Provide the (X, Y) coordinate of the cell's center where the given text is located.  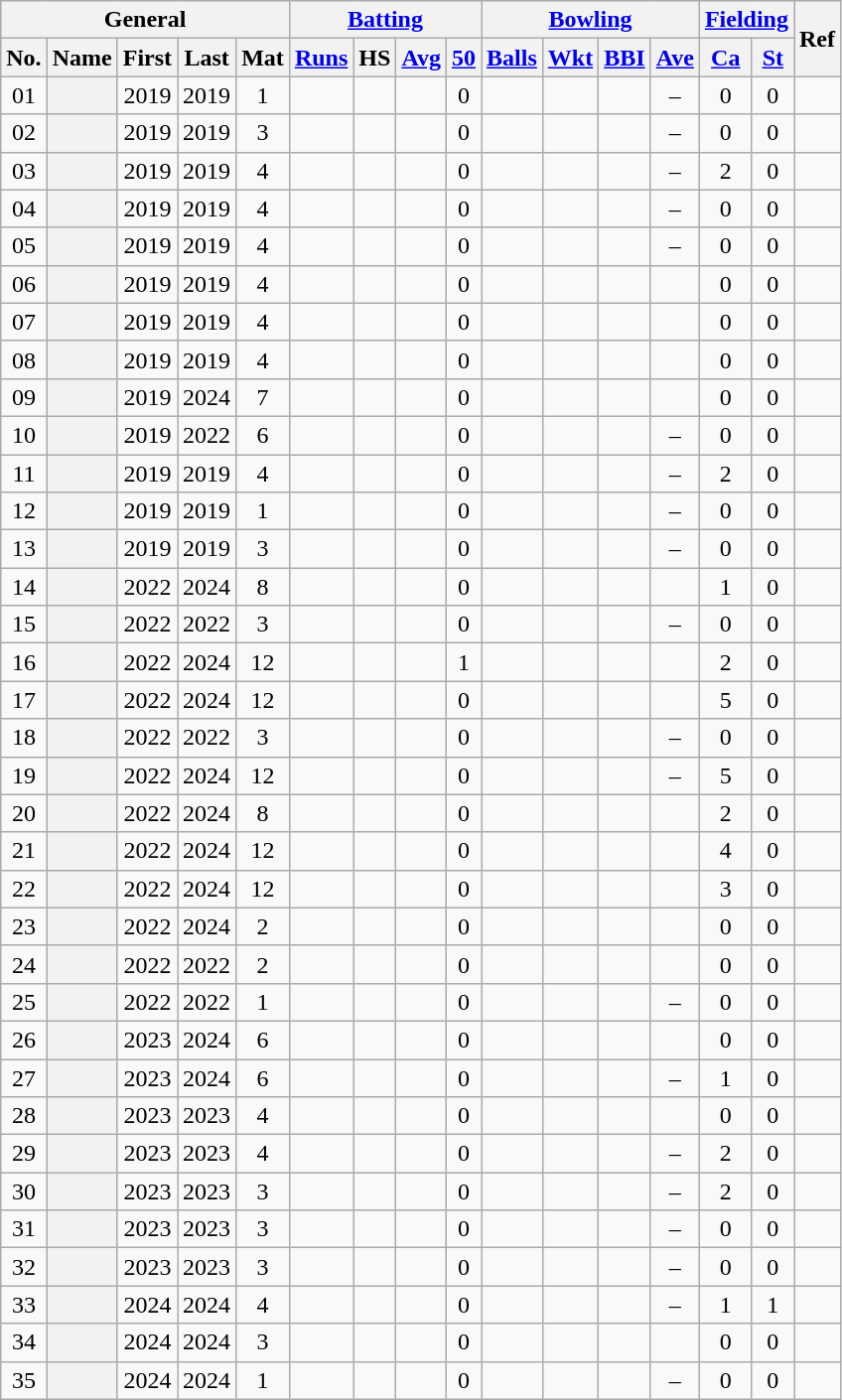
29 (24, 1154)
33 (24, 1305)
18 (24, 738)
13 (24, 549)
Mat (263, 58)
11 (24, 474)
BBI (625, 58)
03 (24, 171)
Avg (421, 58)
04 (24, 209)
7 (263, 397)
02 (24, 133)
50 (463, 58)
09 (24, 397)
32 (24, 1267)
St (772, 58)
Ca (725, 58)
15 (24, 625)
19 (24, 775)
24 (24, 964)
Batting (385, 20)
20 (24, 813)
08 (24, 359)
21 (24, 851)
Fielding (747, 20)
01 (24, 95)
Balls (512, 58)
30 (24, 1191)
17 (24, 700)
31 (24, 1229)
22 (24, 889)
No. (24, 58)
23 (24, 926)
25 (24, 1002)
28 (24, 1116)
Ref (818, 39)
Last (207, 58)
07 (24, 322)
35 (24, 1380)
First (147, 58)
10 (24, 435)
Runs (321, 58)
General (145, 20)
34 (24, 1342)
05 (24, 246)
06 (24, 284)
Name (81, 58)
Bowling (591, 20)
Ave (675, 58)
27 (24, 1077)
HS (375, 58)
Wkt (570, 58)
14 (24, 587)
26 (24, 1040)
16 (24, 662)
